Output the [X, Y] coordinate of the center of the cell containing the given text.  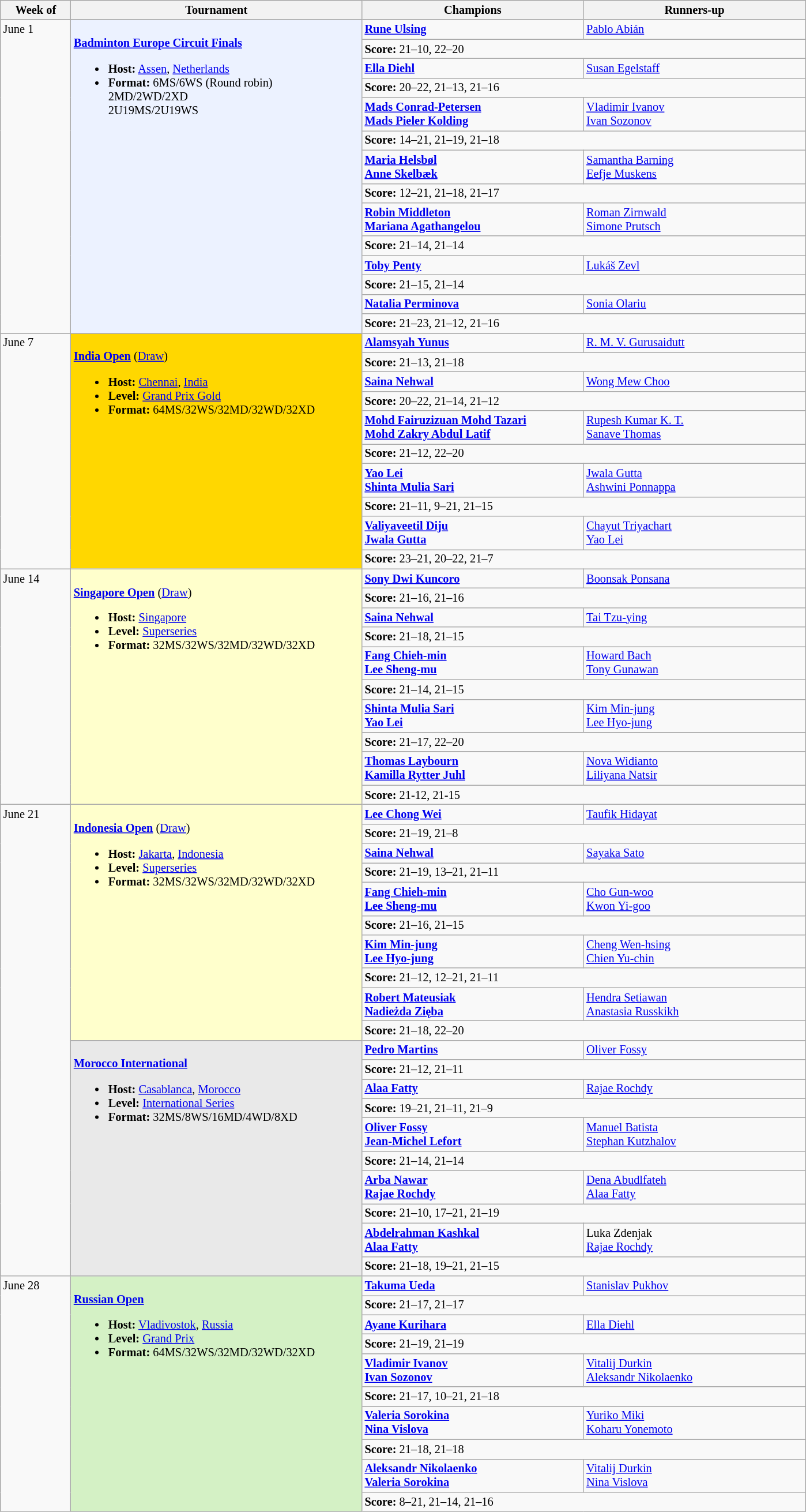
Score: 21–13, 21–18 [583, 362]
Boonsak Ponsana [694, 579]
Week of [36, 10]
Oliver Fossy Jean-Michel Lefort [473, 1135]
Score: 21–18, 21–15 [583, 637]
Mohd Fairuzizuan Mohd Tazari Mohd Zakry Abdul Latif [473, 427]
Score: 19–21, 21–11, 21–9 [583, 1108]
Russian OpenHost: Vladivostok, RussiaLevel: Grand PrixFormat: 64MS/32WS/32MD/32WD/32XD [217, 1394]
June 1 [36, 177]
Score: 21–17, 10–21, 21–18 [583, 1397]
Oliver Fossy [694, 1050]
Roman Zirnwald Simone Prutsch [694, 219]
Valiyaveetil Diju Jwala Gutta [473, 532]
Score: 21–12, 12–21, 21–11 [583, 978]
Score: 21–23, 21–12, 21–16 [583, 324]
Rupesh Kumar K. T. Sanave Thomas [694, 427]
June 7 [36, 451]
Manuel Batista Stephan Kutzhalov [694, 1135]
Score: 21–19, 21–19 [583, 1344]
Score: 21–12, 21–11 [583, 1070]
Score: 21–10, 22–20 [583, 49]
Score: 21–18, 21–18 [583, 1449]
Tai Tzu-ying [694, 617]
Vitalij Durkin Nina Vislova [694, 1476]
Abdelrahman Kashkal Alaa Fatty [473, 1240]
Hendra Setiawan Anastasia Russkikh [694, 1004]
Score: 14–21, 21–19, 21–18 [583, 140]
Morocco InternationalHost: Casablanca, MoroccoLevel: International SeriesFormat: 32MS/8WS/16MD/4WD/8XD [217, 1158]
Shinta Mulia Sari Yao Lei [473, 716]
Score: 21–12, 22–20 [583, 453]
June 14 [36, 686]
Samantha Barning Eefje Muskens [694, 167]
Aleksandr Nikolaenko Valeria Sorokina [473, 1476]
Cho Gun-woo Kwon Yi-goo [694, 899]
June 21 [36, 1040]
Score: 23–21, 20–22, 21–7 [583, 559]
Natalia Perminova [473, 304]
Yuriko Miki Koharu Yonemoto [694, 1423]
Score: 21–17, 21–17 [583, 1305]
Score: 21–17, 22–20 [583, 742]
Sonia Olariu [694, 304]
Champions [473, 10]
India Open (Draw)Host: Chennai, IndiaLevel: Grand Prix GoldFormat: 64MS/32WS/32MD/32WD/32XD [217, 451]
Score: 21–11, 9–21, 21–15 [583, 506]
Singapore Open (Draw)Host: SingaporeLevel: SuperseriesFormat: 32MS/32WS/32MD/32WD/32XD [217, 686]
Toby Penty [473, 265]
Takuma Ueda [473, 1285]
Alamsyah Yunus [473, 343]
Score: 20–22, 21–14, 21–12 [583, 401]
Nova Widianto Liliyana Natsir [694, 768]
Vitalij Durkin Aleksandr Nikolaenko [694, 1370]
Ayane Kurihara [473, 1325]
Pedro Martins [473, 1050]
R. M. V. Gurusaidutt [694, 343]
Score: 21–10, 17–21, 21–19 [583, 1213]
Alaa Fatty [473, 1089]
Jwala Gutta Ashwini Ponnappa [694, 480]
Luka Zdenjak Rajae Rochdy [694, 1240]
Cheng Wen-hsing Chien Yu-chin [694, 951]
Rune Ulsing [473, 29]
Robert Mateusiak Nadieżda Zięba [473, 1004]
Score: 21–16, 21–15 [583, 925]
Score: 21–19, 21–8 [583, 834]
Indonesia Open (Draw)Host: Jakarta, IndonesiaLevel: SuperseriesFormat: 32MS/32WS/32MD/32WD/32XD [217, 922]
Runners-up [694, 10]
Sayaka Sato [694, 853]
Mads Conrad-Petersen Mads Pieler Kolding [473, 114]
Score: 21-12, 21-15 [583, 795]
Score: 21–15, 21–14 [583, 284]
Valeria Sorokina Nina Vislova [473, 1423]
Score: 12–21, 21–18, 21–17 [583, 193]
Chayut Triyachart Yao Lei [694, 532]
Susan Egelstaff [694, 68]
Rajae Rochdy [694, 1089]
Maria Helsbøl Anne Skelbæk [473, 167]
Tournament [217, 10]
Score: 21–18, 22–20 [583, 1030]
June 28 [36, 1394]
Sony Dwi Kuncoro [473, 579]
Dena Abudlfateh Alaa Fatty [694, 1187]
Score: 21–18, 19–21, 21–15 [583, 1266]
Wong Mew Choo [694, 381]
Lukáš Zevl [694, 265]
Yao Lei Shinta Mulia Sari [473, 480]
Taufik Hidayat [694, 814]
Score: 21–16, 21–16 [583, 598]
Stanislav Pukhov [694, 1285]
Thomas Laybourn Kamilla Rytter Juhl [473, 768]
Pablo Abián [694, 29]
Lee Chong Wei [473, 814]
Howard Bach Tony Gunawan [694, 663]
Score: 21–19, 13–21, 21–11 [583, 872]
Score: 21–14, 21–15 [583, 689]
Score: 20–22, 21–13, 21–16 [583, 88]
Robin Middleton Mariana Agathangelou [473, 219]
Score: 8–21, 21–14, 21–16 [583, 1502]
Arba Nawar Rajae Rochdy [473, 1187]
Badminton Europe Circuit FinalsHost: Assen, NetherlandsFormat: 6MS/6WS (Round robin)2MD/2WD/2XD 2U19MS/2U19WS [217, 177]
